Identify which cell holds the provided text, then report its (X, Y) central coordinate. 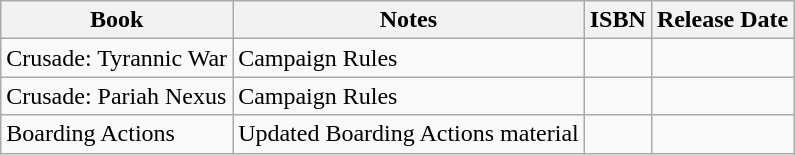
Updated Boarding Actions material (409, 134)
Notes (409, 20)
Book (117, 20)
Release Date (722, 20)
Crusade: Pariah Nexus (117, 96)
Crusade: Tyrannic War (117, 58)
ISBN (618, 20)
Boarding Actions (117, 134)
